Return (x, y) of the center of cell containing provided text 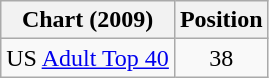
38 (221, 58)
Position (221, 20)
Chart (2009) (88, 20)
US Adult Top 40 (88, 58)
